Output the (x, y) coordinate of the center of the cell containing the given text.  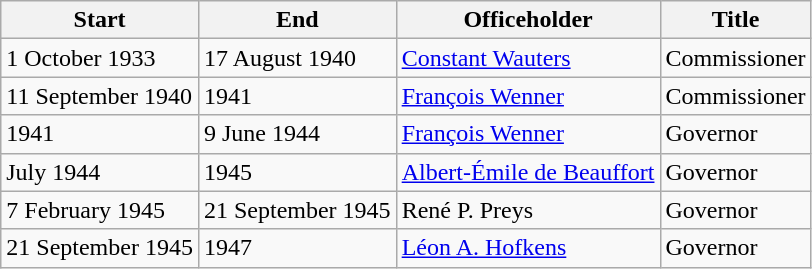
9 June 1944 (297, 134)
July 1944 (100, 172)
1947 (297, 248)
End (297, 20)
11 September 1940 (100, 96)
Albert-Émile de Beauffort (528, 172)
René P. Preys (528, 210)
Constant Wauters (528, 58)
Start (100, 20)
1945 (297, 172)
17 August 1940 (297, 58)
7 February 1945 (100, 210)
Title (736, 20)
Léon A. Hofkens (528, 248)
Officeholder (528, 20)
1 October 1933 (100, 58)
